Provide the (x, y) coordinate of the cell's center where the given text is located.  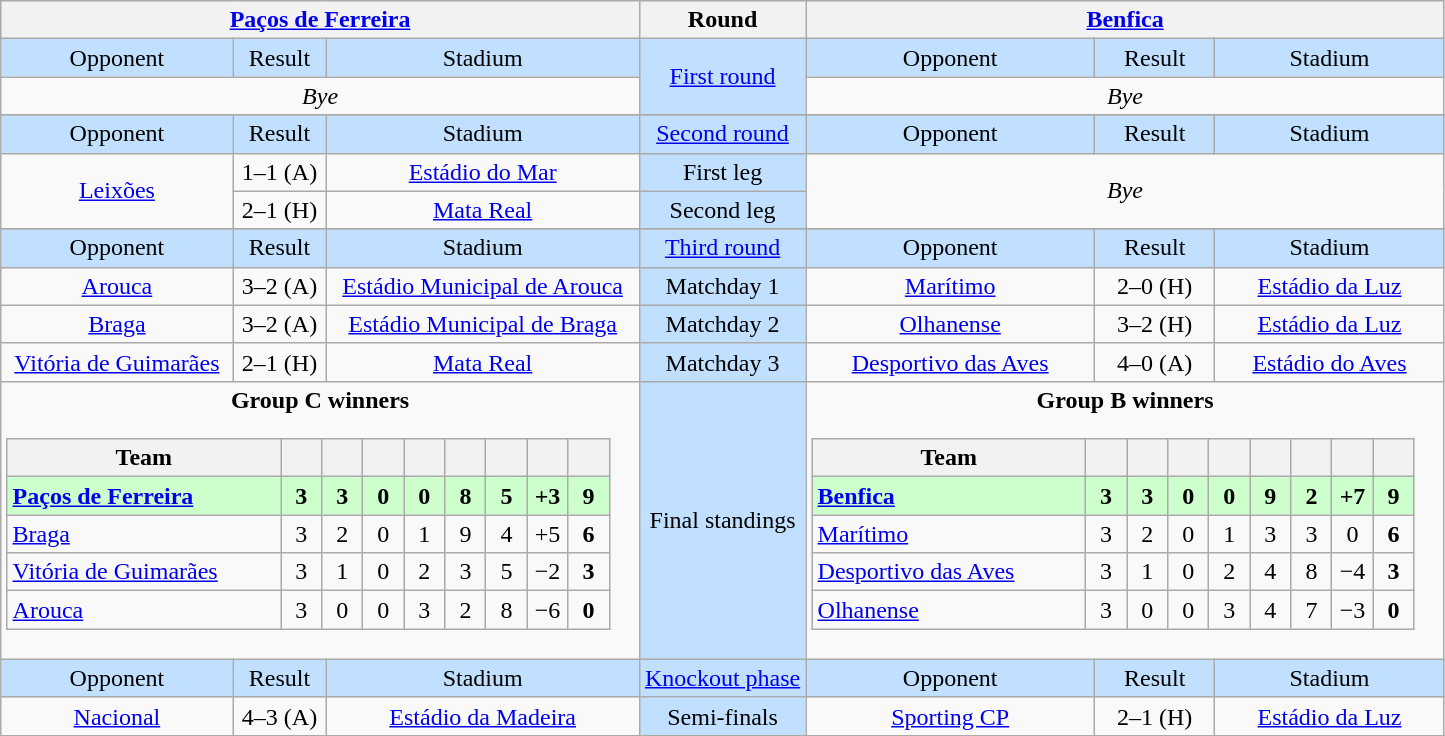
4–3 (A) (280, 716)
Estádio da Madeira (482, 716)
Round (722, 20)
2–0 (H) (1155, 286)
Third round (722, 248)
Matchday 1 (722, 286)
Matchday 2 (722, 324)
−6 (548, 610)
Second leg (722, 210)
Knockout phase (722, 678)
Final standings (722, 520)
First round (722, 77)
First leg (722, 172)
Sporting CP (950, 716)
Estádio Municipal de Braga (482, 324)
Nacional (117, 716)
+3 (548, 496)
−4 (1352, 572)
Estádio Municipal de Arouca (482, 286)
+5 (548, 534)
−2 (548, 572)
Group B winners Team Benfica 3 3 0 0 9 2 +7 9 Marítimo 3 2 0 1 3 3 0 6 Desportivo das Aves 3 1 0 2 4 8 −4 3 Olhanense 3 0 0 3 4 7 −3 0 (1126, 520)
Leixões (117, 191)
3–2 (H) (1155, 324)
Matchday 3 (722, 362)
7 (1312, 610)
Estádio do Mar (482, 172)
1–1 (A) (280, 172)
Estádio do Aves (1330, 362)
−3 (1352, 610)
Semi-finals (722, 716)
Group C winners Team Paços de Ferreira 3 3 0 0 8 5 +3 9 Braga 3 2 0 1 9 4 +5 6 Vitória de Guimarães 3 1 0 2 3 5 −2 3 Arouca 3 0 0 3 2 8 −6 0 (320, 520)
4–0 (A) (1155, 362)
+7 (1352, 496)
Second round (722, 134)
